Return the (x, y) coordinate for the center point of the cell that contains the specified text.  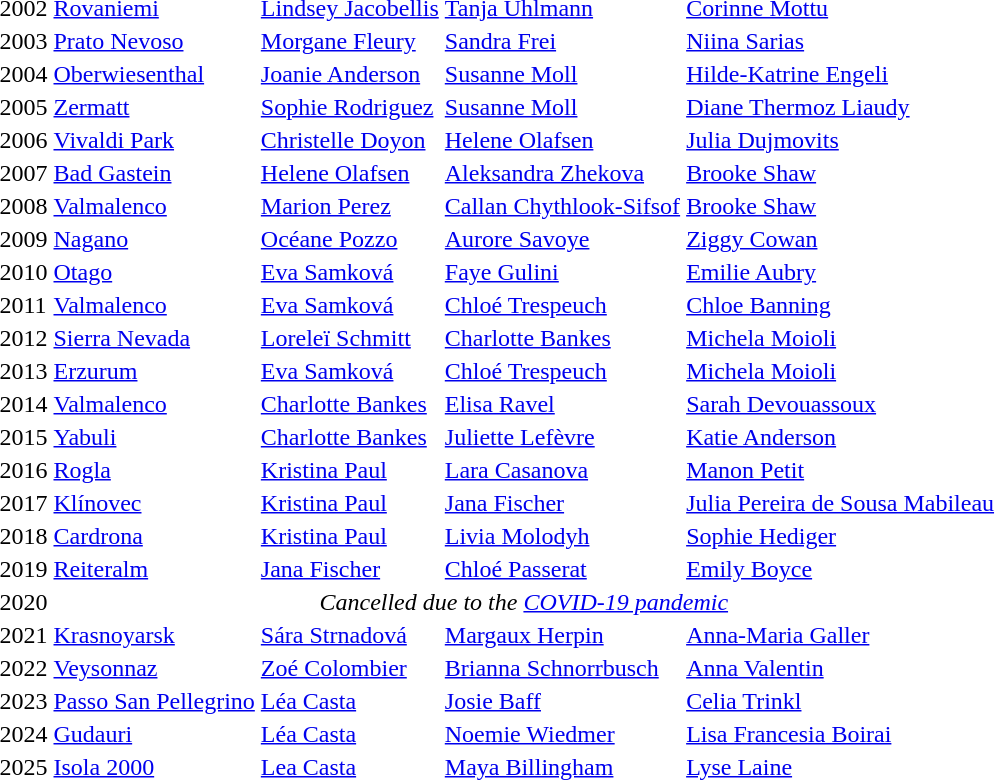
Vivaldi Park (154, 140)
Sierra Nevada (154, 338)
Loreleï Schmitt (350, 338)
Joanie Anderson (350, 74)
Veysonnaz (154, 668)
Brianna Schnorrbusch (562, 668)
Cardrona (154, 536)
Nagano (154, 239)
Océane Pozzo (350, 239)
Faye Gulini (562, 272)
Oberwiesenthal (154, 74)
Lara Casanova (562, 470)
Juliette Lefèvre (562, 437)
Prato Nevoso (154, 41)
Marion Perez (350, 206)
Zoé Colombier (350, 668)
Krasnoyarsk (154, 635)
Yabuli (154, 437)
Reiteralm (154, 569)
Klínovec (154, 503)
Passo San Pellegrino (154, 701)
Sára Strnadová (350, 635)
Morgane Fleury (350, 41)
Josie Baff (562, 701)
Aleksandra Zhekova (562, 173)
Zermatt (154, 107)
Sandra Frei (562, 41)
Otago (154, 272)
Erzurum (154, 371)
Gudauri (154, 734)
Elisa Ravel (562, 404)
Rogla (154, 470)
Bad Gastein (154, 173)
Noemie Wiedmer (562, 734)
Margaux Herpin (562, 635)
Livia Molodyh (562, 536)
Sophie Rodriguez (350, 107)
Callan Chythlook-Sifsof (562, 206)
Aurore Savoye (562, 239)
Chloé Passerat (562, 569)
Christelle Doyon (350, 140)
